Scan for the cell matching the given text and deliver its [X, Y] coordinate at center. 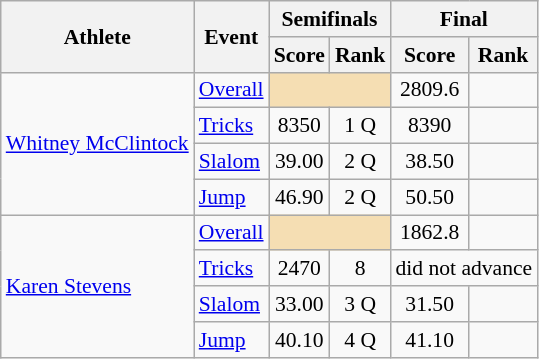
did not advance [464, 269]
40.10 [300, 340]
31.50 [429, 304]
46.90 [300, 197]
8350 [300, 126]
41.10 [429, 340]
Event [232, 36]
50.50 [429, 197]
2470 [300, 269]
Whitney McClintock [98, 143]
1862.8 [429, 233]
2809.6 [429, 90]
38.50 [429, 162]
39.00 [300, 162]
Athlete [98, 36]
33.00 [300, 304]
8390 [429, 126]
8 [360, 269]
Final [464, 19]
Karen Stevens [98, 286]
4 Q [360, 340]
3 Q [360, 304]
1 Q [360, 126]
Semifinals [330, 19]
